Identify which cell holds the provided text, then report its (X, Y) central coordinate. 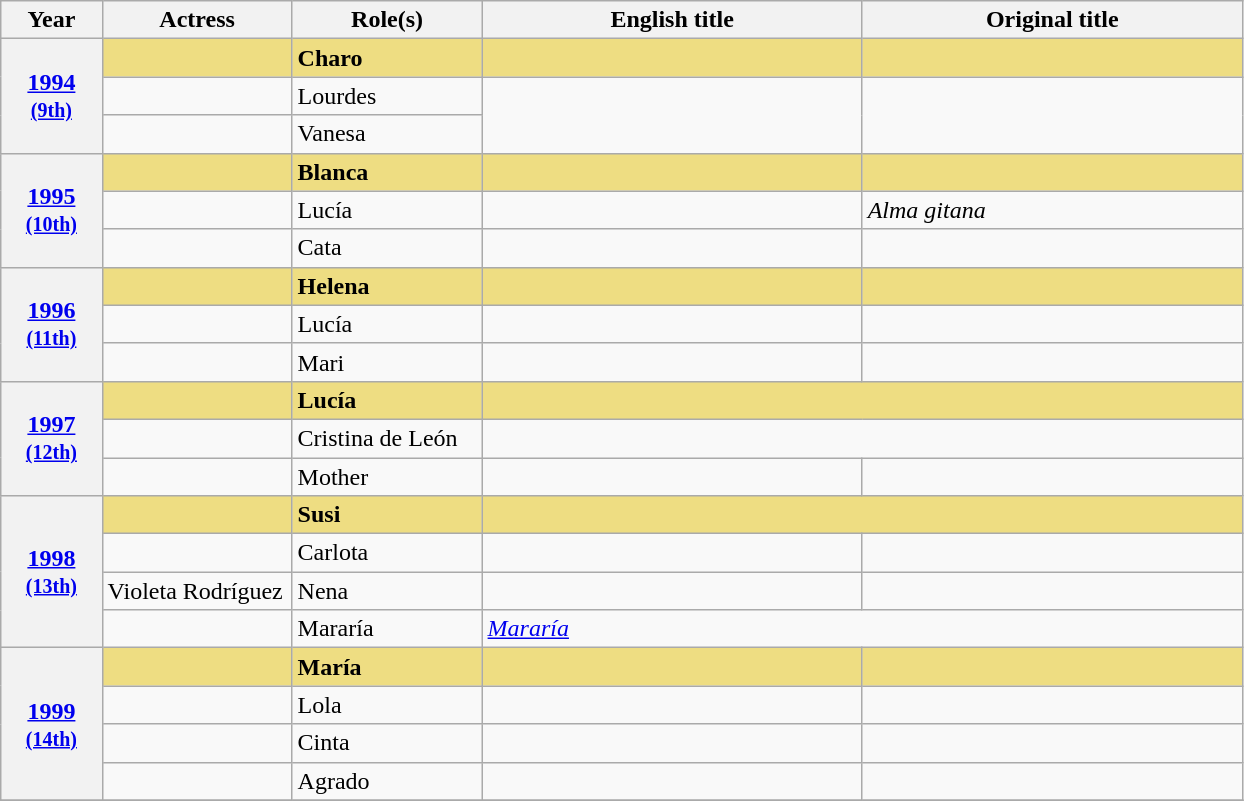
1997 (12th) (52, 438)
Nena (387, 591)
Alma gitana (1052, 210)
Vanesa (387, 134)
Carlota (387, 553)
Mari (387, 362)
1998 (13th) (52, 572)
Cinta (387, 743)
Blanca (387, 172)
1996 (11th) (52, 324)
Susi (387, 515)
Lola (387, 705)
Lourdes (387, 96)
Helena (387, 286)
1999 (14th) (52, 724)
1995 (10th) (52, 210)
Original title (1052, 20)
Mother (387, 477)
English title (672, 20)
María (387, 667)
Violeta Rodríguez (197, 591)
Charo (387, 58)
Agrado (387, 781)
1994 (9th) (52, 96)
Cristina de León (387, 438)
Actress (197, 20)
Role(s) (387, 20)
Year (52, 20)
Cata (387, 248)
